Provide the (x, y) coordinate of the cell's center where the given text is located.  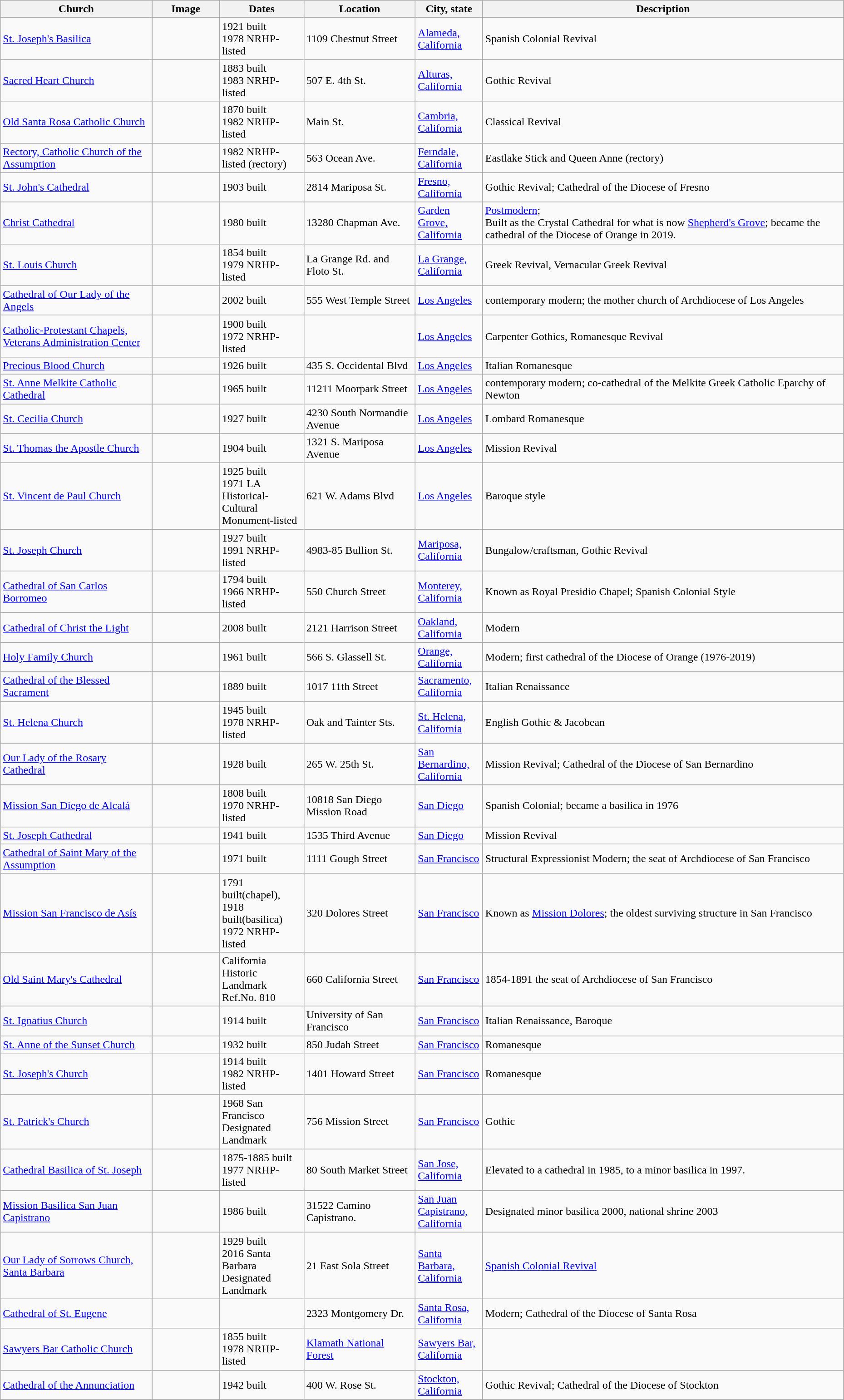
Gothic Revival (663, 80)
Monterey, California (449, 592)
10818 San Diego Mission Road (360, 806)
1854 built1979 NRHP-listed (262, 265)
1927 built1991 NRHP-listed (262, 550)
566 S. Glassell St. (360, 657)
Cambria, California (449, 122)
Oak and Tainter Sts. (360, 722)
Fresno, California (449, 187)
Orange, California (449, 657)
Sawyers Bar Catholic Church (76, 1349)
1914 built (262, 1020)
Alameda, California (449, 39)
Italian Renaissance (663, 686)
1870 built1982 NRHP-listed (262, 122)
1791 built(chapel), 1918 built(basilica)1972 NRHP-listed (262, 912)
1875-1885 built1977 NRHP-listed (262, 1170)
contemporary modern; co-cathedral of the Melkite Greek Catholic Eparchy of Newton (663, 389)
St. Louis Church (76, 265)
1941 built (262, 835)
St. Ignatius Church (76, 1020)
Baroque style (663, 496)
4983-85 Bullion St. (360, 550)
1854-1891 the seat of Archdiocese of San Francisco (663, 979)
1321 S. Mariposa Avenue (360, 449)
Structural Expressionist Modern; the seat of Archdiocese of San Francisco (663, 859)
1932 built (262, 1045)
1925 built1971 LA Historical-Cultural Monument-listed (262, 496)
1914 built1982 NRHP-listed (262, 1074)
Description (663, 9)
St. Joseph's Church (76, 1074)
Elevated to a cathedral in 1985, to a minor basilica in 1997. (663, 1170)
265 W. 25th St. (360, 764)
St. Joseph Church (76, 550)
31522 Camino Capistrano. (360, 1212)
Cathedral of the Annunciation (76, 1385)
Stockton, California (449, 1385)
Santa Rosa, California (449, 1314)
320 Dolores Street (360, 912)
1945 built1978 NRHP-listed (262, 722)
Cathedral of San Carlos Borromeo (76, 592)
1855 built1978 NRHP-listed (262, 1349)
Gothic Revival; Cathedral of the Diocese of Stockton (663, 1385)
2002 built (262, 301)
1929 built2016 Santa Barbara Designated Landmark (262, 1266)
La Grange, California (449, 265)
Image (186, 9)
Carpenter Gothics, Romanesque Revival (663, 336)
555 West Temple Street (360, 301)
English Gothic & Jacobean (663, 722)
11211 Moorpark Street (360, 389)
St. Helena, California (449, 722)
Modern; Cathedral of the Diocese of Santa Rosa (663, 1314)
Catholic-Protestant Chapels, Veterans Administration Center (76, 336)
Old Santa Rosa Catholic Church (76, 122)
1017 11th Street (360, 686)
Santa Barbara, California (449, 1266)
1535 Third Avenue (360, 835)
Klamath National Forest (360, 1349)
Precious Blood Church (76, 365)
San Juan Capistrano, California (449, 1212)
Church (76, 9)
Main St. (360, 122)
Sacred Heart Church (76, 80)
Modern; first cathedral of the Diocese of Orange (1976-2019) (663, 657)
400 W. Rose St. (360, 1385)
Alturas, California (449, 80)
756 Mission Street (360, 1122)
2008 built (262, 627)
1111 Gough Street (360, 859)
435 S. Occidental Blvd (360, 365)
13280 Chapman Ave. (360, 223)
Lombard Romanesque (663, 419)
1980 built (262, 223)
Italian Renaissance, Baroque (663, 1020)
1900 built1972 NRHP-listed (262, 336)
1109 Chestnut Street (360, 39)
St. Anne of the Sunset Church (76, 1045)
Our Lady of Sorrows Church, Santa Barbara (76, 1266)
California Historic Landmark Ref.No. 810 (262, 979)
80 South Market Street (360, 1170)
1401 Howard Street (360, 1074)
Mission Basilica San Juan Capistrano (76, 1212)
Bungalow/craftsman, Gothic Revival (663, 550)
St. Anne Melkite Catholic Cathedral (76, 389)
Greek Revival, Vernacular Greek Revival (663, 265)
1808 built1970 NRHP-listed (262, 806)
2323 Montgomery Dr. (360, 1314)
St. Patrick's Church (76, 1122)
Mission Revival; Cathedral of the Diocese of San Bernardino (663, 764)
550 Church Street (360, 592)
Cathedral of Christ the Light (76, 627)
1942 built (262, 1385)
1883 built1983 NRHP-listed (262, 80)
621 W. Adams Blvd (360, 496)
1921 built1978 NRHP-listed (262, 39)
1971 built (262, 859)
660 California Street (360, 979)
Classical Revival (663, 122)
Cathedral Basilica of St. Joseph (76, 1170)
Cathedral of Our Lady of the Angels (76, 301)
Location (360, 9)
1903 built (262, 187)
University of San Francisco (360, 1020)
Known as Royal Presidio Chapel; Spanish Colonial Style (663, 592)
1904 built (262, 449)
City, state (449, 9)
507 E. 4th St. (360, 80)
Dates (262, 9)
1928 built (262, 764)
St. Helena Church (76, 722)
San Bernardino, California (449, 764)
563 Ocean Ave. (360, 158)
1982 NRHP-listed (rectory) (262, 158)
1927 built (262, 419)
Gothic (663, 1122)
1968 San Francisco Designated Landmark (262, 1122)
Postmodern;Built as the Crystal Cathedral for what is now Shepherd's Grove; became the cathedral of the Diocese of Orange in 2019. (663, 223)
Sawyers Bar, California (449, 1349)
4230 South Normandie Avenue (360, 419)
1926 built (262, 365)
Cathedral of St. Eugene (76, 1314)
contemporary modern; the mother church of Archdiocese of Los Angeles (663, 301)
Eastlake Stick and Queen Anne (rectory) (663, 158)
1889 built (262, 686)
St. John's Cathedral (76, 187)
Known as Mission Dolores; the oldest surviving structure in San Francisco (663, 912)
1986 built (262, 1212)
Spanish Colonial; became a basilica in 1976 (663, 806)
Mariposa, California (449, 550)
2814 Mariposa St. (360, 187)
Oakland, California (449, 627)
Old Saint Mary's Cathedral (76, 979)
St. Joseph Cathedral (76, 835)
Mission San Diego de Alcalá (76, 806)
San Jose, California (449, 1170)
Garden Grove, California (449, 223)
Mission San Francisco de Asís (76, 912)
Cathedral of the Blessed Sacrament (76, 686)
St. Vincent de Paul Church (76, 496)
850 Judah Street (360, 1045)
La Grange Rd. and Floto St. (360, 265)
Gothic Revival; Cathedral of the Diocese of Fresno (663, 187)
St. Cecilia Church (76, 419)
Sacramento, California (449, 686)
1965 built (262, 389)
Designated minor basilica 2000, national shrine 2003 (663, 1212)
2121 Harrison Street (360, 627)
St. Joseph's Basilica (76, 39)
Modern (663, 627)
Ferndale, California (449, 158)
Cathedral of Saint Mary of the Assumption (76, 859)
Italian Romanesque (663, 365)
Christ Cathedral (76, 223)
1794 built1966 NRHP-listed (262, 592)
1961 built (262, 657)
St. Thomas the Apostle Church (76, 449)
Rectory, Catholic Church of the Assumption (76, 158)
Our Lady of the Rosary Cathedral (76, 764)
Holy Family Church (76, 657)
21 East Sola Street (360, 1266)
